Find where the given text appears and provide that cell's center as [X, Y] coordinate. 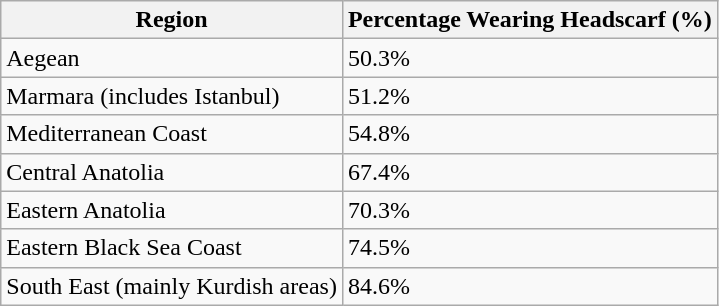
Aegean [172, 58]
Eastern Black Sea Coast [172, 248]
Eastern Anatolia [172, 210]
70.3% [530, 210]
67.4% [530, 172]
Percentage Wearing Headscarf (%) [530, 20]
74.5% [530, 248]
Marmara (includes Istanbul) [172, 96]
54.8% [530, 134]
84.6% [530, 286]
51.2% [530, 96]
50.3% [530, 58]
Mediterranean Coast [172, 134]
Central Anatolia [172, 172]
Region [172, 20]
South East (mainly Kurdish areas) [172, 286]
